Output the (x, y) coordinate of the center of the cell containing the given text.  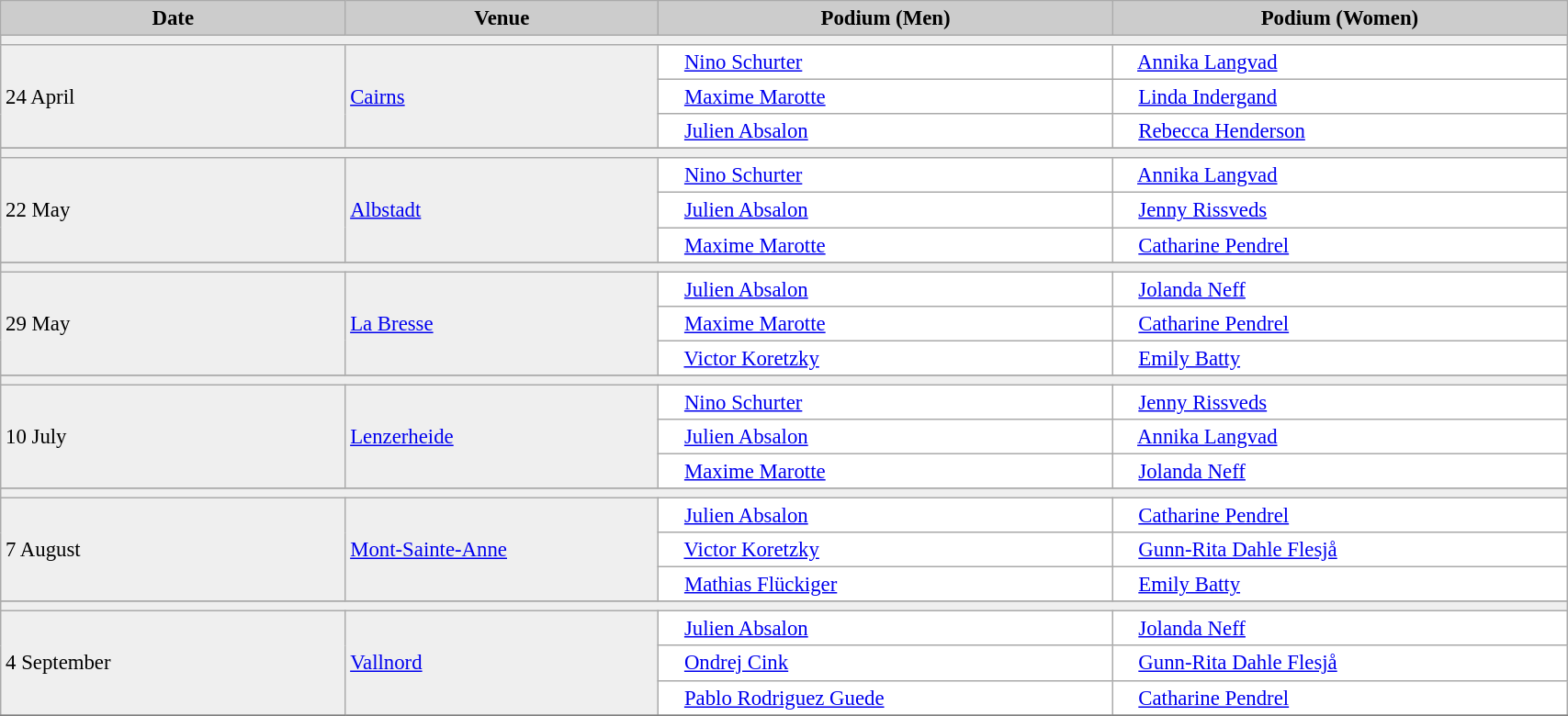
4 September (173, 663)
Albstadt (502, 209)
10 July (173, 437)
24 April (173, 97)
Podium (Women) (1339, 18)
Pablo Rodriguez Guede (886, 698)
29 May (173, 323)
Cairns (502, 97)
22 May (173, 209)
Podium (Men) (886, 18)
Linda Indergand (1339, 97)
Lenzerheide (502, 437)
Mathias Flückiger (886, 585)
Mont-Sainte-Anne (502, 551)
La Bresse (502, 323)
7 August (173, 551)
Ondrej Cink (886, 664)
Venue (502, 18)
Date (173, 18)
Vallnord (502, 663)
Rebecca Henderson (1339, 131)
